Identify which cell holds the provided text, then report its (x, y) central coordinate. 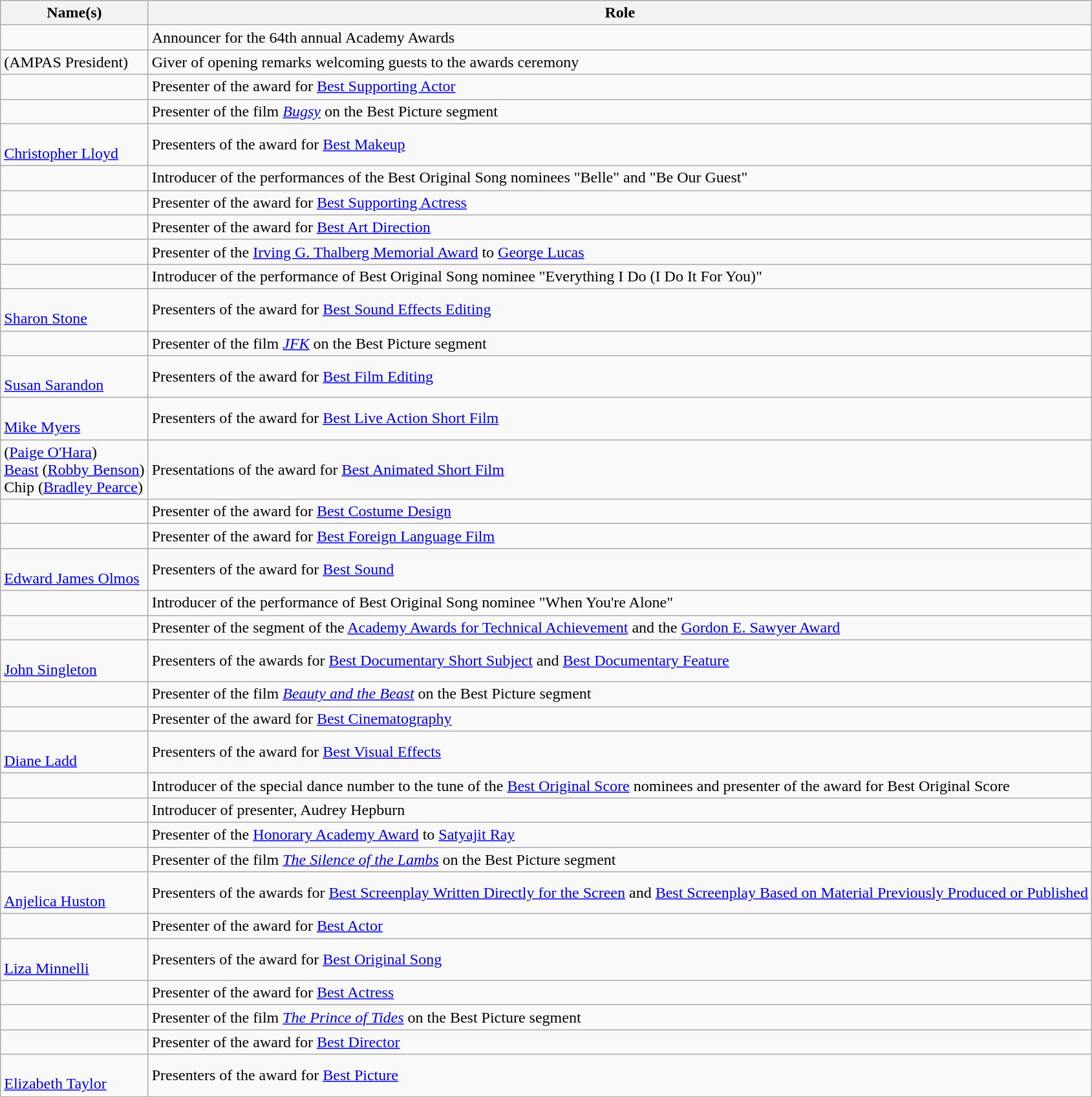
Elizabeth Taylor (74, 1075)
Introducer of the performances of the Best Original Song nominees "Belle" and "Be Our Guest" (619, 178)
Presenters of the award for Best Film Editing (619, 376)
Introducer of the special dance number to the tune of the Best Original Score nominees and presenter of the award for Best Original Score (619, 785)
Edward James Olmos (74, 569)
Susan Sarandon (74, 376)
Name(s) (74, 13)
Presenter of the Honorary Academy Award to Satyajit Ray (619, 834)
(Paige O'Hara) Beast (Robby Benson) Chip (Bradley Pearce) (74, 470)
Presenter of the award for Best Supporting Actor (619, 87)
Presenter of the film Bugsy on the Best Picture segment (619, 111)
Presenter of the segment of the Academy Awards for Technical Achievement and the Gordon E. Sawyer Award (619, 627)
Presenters of the awards for Best Screenplay Written Directly for the Screen and Best Screenplay Based on Material Previously Produced or Published (619, 893)
Presenters of the award for Best Sound Effects Editing (619, 309)
Presenters of the award for Best Original Song (619, 960)
Presenters of the award for Best Visual Effects (619, 752)
(AMPAS President) (74, 62)
Presenter of the film The Silence of the Lambs on the Best Picture segment (619, 860)
Diane Ladd (74, 752)
Presenter of the award for Best Actress (619, 993)
Presenter of the Irving G. Thalberg Memorial Award to George Lucas (619, 252)
Presenters of the awards for Best Documentary Short Subject and Best Documentary Feature (619, 661)
Presenter of the award for Best Actor (619, 926)
Giver of opening remarks welcoming guests to the awards ceremony (619, 62)
Presenter of the film JFK on the Best Picture segment (619, 343)
Role (619, 13)
Introducer of the performance of Best Original Song nominee "When You're Alone" (619, 603)
Presenter of the award for Best Director (619, 1042)
Presenters of the award for Best Live Action Short Film (619, 419)
John Singleton (74, 661)
Anjelica Huston (74, 893)
Presenter of the award for Best Costume Design (619, 512)
Presenters of the award for Best Picture (619, 1075)
Christopher Lloyd (74, 145)
Sharon Stone (74, 309)
Introducer of presenter, Audrey Hepburn (619, 810)
Mike Myers (74, 419)
Presenter of the award for Best Art Direction (619, 227)
Announcer for the 64th annual Academy Awards (619, 38)
Presenter of the award for Best Foreign Language Film (619, 536)
Presenters of the award for Best Makeup (619, 145)
Presenter of the award for Best Supporting Actress (619, 202)
Presenters of the award for Best Sound (619, 569)
Liza Minnelli (74, 960)
Introducer of the performance of Best Original Song nominee "Everything I Do (I Do It For You)" (619, 276)
Presentations of the award for Best Animated Short Film (619, 470)
Presenter of the film Beauty and the Beast on the Best Picture segment (619, 694)
Presenter of the film The Prince of Tides on the Best Picture segment (619, 1017)
Presenter of the award for Best Cinematography (619, 719)
